Provide the [X, Y] coordinate of the cell's center where the given text is located.  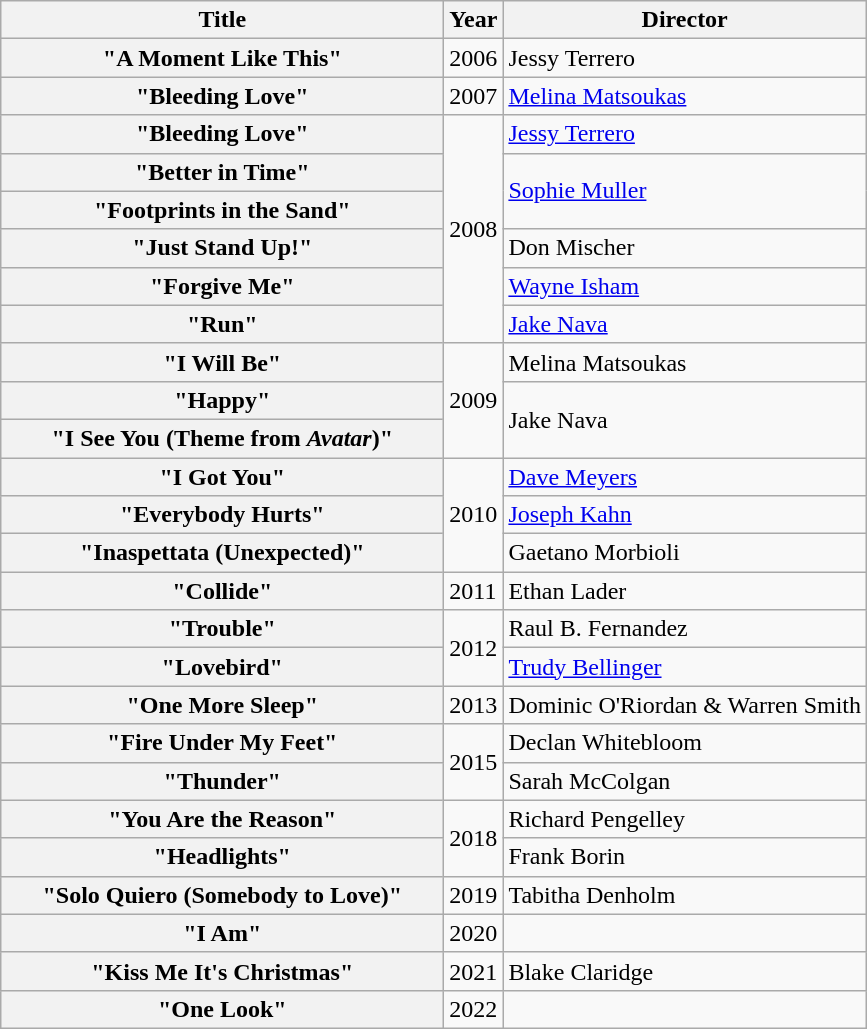
"Lovebird" [222, 667]
Dominic O'Riordan & Warren Smith [685, 705]
Year [474, 20]
"I Got You" [222, 477]
2008 [474, 229]
"Trouble" [222, 629]
2012 [474, 648]
Wayne Isham [685, 286]
"A Moment Like This" [222, 58]
2021 [474, 971]
Raul B. Fernandez [685, 629]
2007 [474, 96]
Gaetano Morbioli [685, 553]
"Just Stand Up!" [222, 248]
"You Are the Reason" [222, 819]
"Thunder" [222, 781]
"Fire Under My Feet" [222, 743]
Director [685, 20]
Trudy Bellinger [685, 667]
Blake Claridge [685, 971]
2019 [474, 895]
2013 [474, 705]
"I See You (Theme from Avatar)" [222, 438]
"Happy" [222, 400]
Declan Whitebloom [685, 743]
2010 [474, 515]
"One Look" [222, 1009]
2015 [474, 762]
"Footprints in the Sand" [222, 210]
"Better in Time" [222, 172]
"Solo Quiero (Somebody to Love)" [222, 895]
Richard Pengelley [685, 819]
"One More Sleep" [222, 705]
Dave Meyers [685, 477]
"Inaspettata (Unexpected)" [222, 553]
Tabitha Denholm [685, 895]
2018 [474, 838]
Sarah McColgan [685, 781]
"Collide" [222, 591]
Title [222, 20]
Sophie Muller [685, 191]
2020 [474, 933]
"Everybody Hurts" [222, 515]
"I Will Be" [222, 362]
2022 [474, 1009]
"I Am" [222, 933]
2009 [474, 400]
"Forgive Me" [222, 286]
Joseph Kahn [685, 515]
2011 [474, 591]
Ethan Lader [685, 591]
"Run" [222, 324]
"Kiss Me It's Christmas" [222, 971]
"Headlights" [222, 857]
Don Mischer [685, 248]
Frank Borin [685, 857]
2006 [474, 58]
